Extract the (x, y) coordinate from the center of the cell holding the provided text.  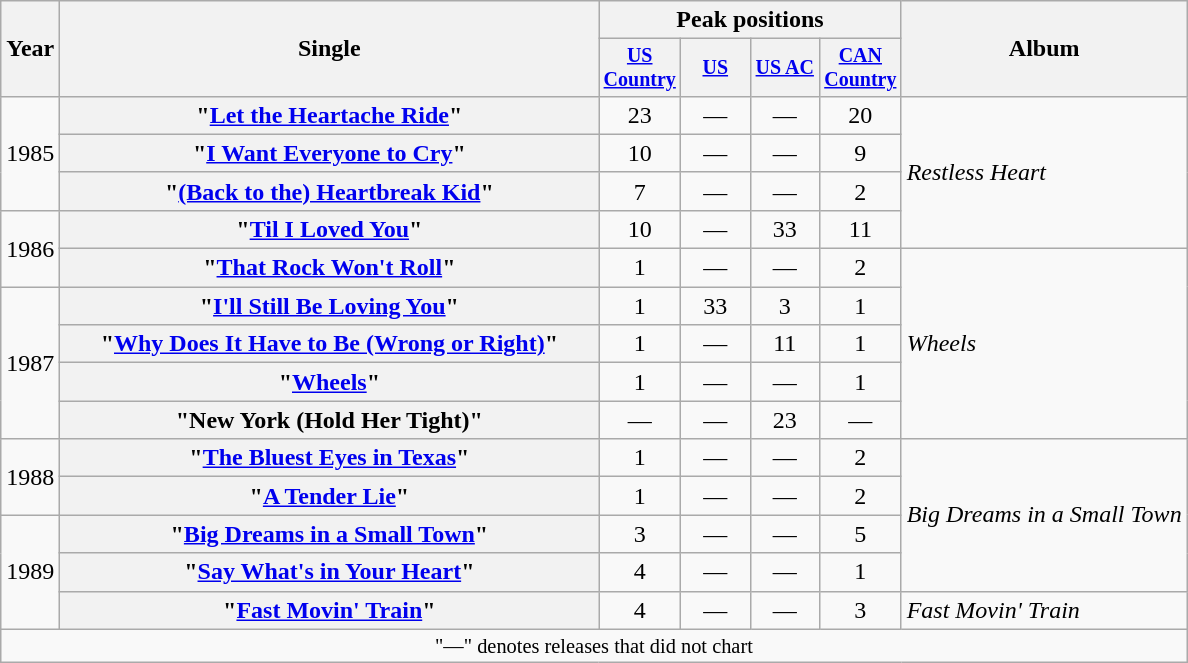
"Til I Loved You" (330, 229)
1989 (30, 572)
9 (860, 153)
Restless Heart (1044, 172)
Year (30, 49)
Big Dreams in a Small Town (1044, 515)
1987 (30, 363)
"The Bluest Eyes in Texas" (330, 458)
"New York (Hold Her Tight)" (330, 420)
"Big Dreams in a Small Town" (330, 534)
"Say What's in Your Heart" (330, 572)
"Why Does It Have to Be (Wrong or Right)" (330, 344)
5 (860, 534)
1986 (30, 248)
"I Want Everyone to Cry" (330, 153)
1985 (30, 153)
"Wheels" (330, 382)
"—" denotes releases that did not chart (594, 646)
Album (1044, 49)
"Let the Heartache Ride" (330, 115)
7 (640, 191)
Peak positions (750, 20)
"Fast Movin' Train" (330, 610)
US Country (640, 68)
"That Rock Won't Roll" (330, 268)
Single (330, 49)
Wheels (1044, 344)
"A Tender Lie" (330, 496)
20 (860, 115)
US (716, 68)
Fast Movin' Train (1044, 610)
1988 (30, 477)
"I'll Still Be Loving You" (330, 306)
CAN Country (860, 68)
"(Back to the) Heartbreak Kid" (330, 191)
US AC (784, 68)
